Detect which cell encompasses the target text, then output its [X, Y] center coordinate. 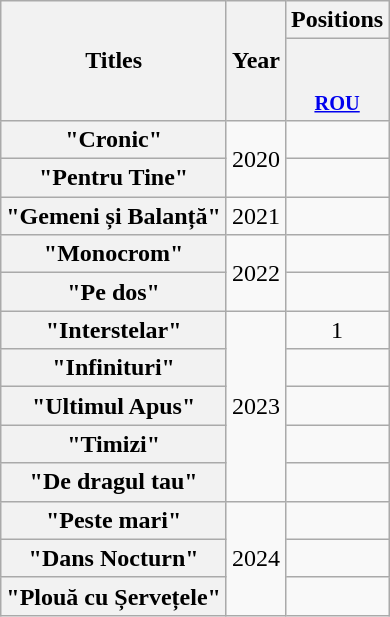
1 [338, 330]
2024 [256, 558]
"Gemeni și Balanță" [114, 216]
2020 [256, 158]
"Plouă cu Șervețele" [114, 596]
Year [256, 61]
"Pentru Tine" [114, 178]
"Peste mari" [114, 520]
"Pe dos" [114, 292]
ROU [338, 80]
"Infinituri" [114, 368]
"Timizi" [114, 444]
"Monocrom" [114, 254]
"Cronic" [114, 139]
Positions [338, 20]
"Interstelar" [114, 330]
2021 [256, 216]
"Dans Nocturn" [114, 558]
2023 [256, 406]
Titles [114, 61]
"Ultimul Apus" [114, 406]
2022 [256, 273]
"De dragul tau" [114, 482]
